Search for the cell housing the specified text and yield its (x, y) center coordinate. 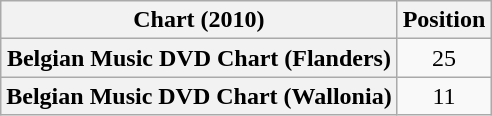
Position (444, 20)
25 (444, 58)
11 (444, 96)
Belgian Music DVD Chart (Wallonia) (199, 96)
Chart (2010) (199, 20)
Belgian Music DVD Chart (Flanders) (199, 58)
